Pinpoint the cell where the given text exists, returning its (X, Y) midpoint coordinate. 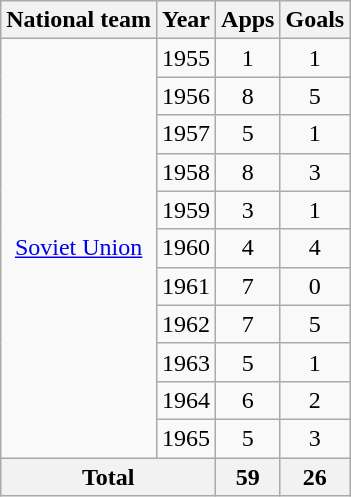
6 (248, 400)
0 (315, 286)
Year (186, 20)
Apps (248, 20)
1961 (186, 286)
National team (79, 20)
1963 (186, 362)
Soviet Union (79, 248)
26 (315, 477)
1955 (186, 58)
1965 (186, 438)
1957 (186, 134)
Total (108, 477)
1964 (186, 400)
59 (248, 477)
2 (315, 400)
Goals (315, 20)
1962 (186, 324)
1958 (186, 172)
1960 (186, 248)
1959 (186, 210)
1956 (186, 96)
